Locate the cell with the specified text and output its [X, Y] center coordinate. 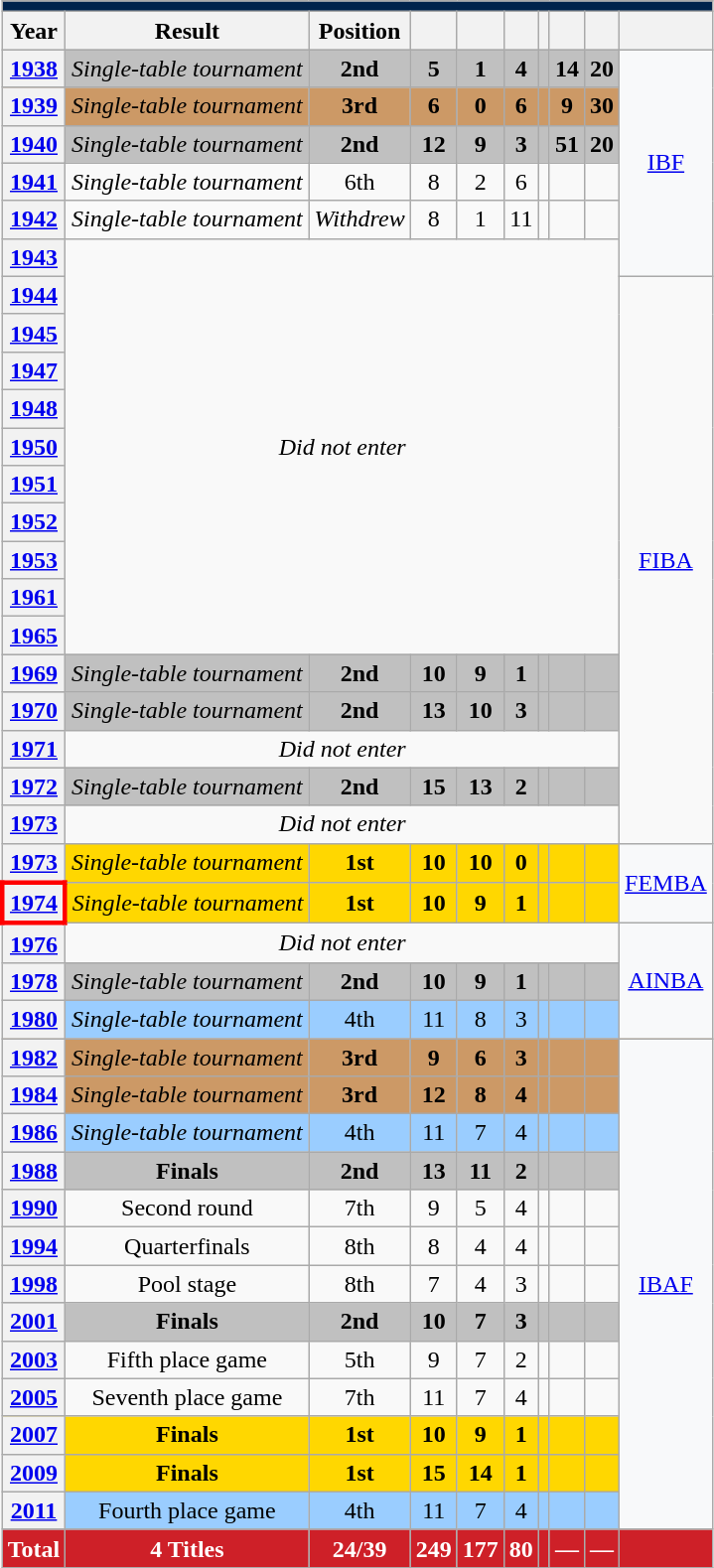
1944 [34, 295]
2011 [34, 1510]
FEMBA [666, 884]
2003 [34, 1359]
1986 [34, 1133]
1951 [34, 485]
Year [34, 31]
1980 [34, 1019]
1982 [34, 1058]
1970 [34, 711]
177 [481, 1548]
1953 [34, 560]
1972 [34, 786]
51 [566, 144]
1965 [34, 636]
IBAF [666, 1285]
Second round [187, 1209]
1943 [34, 257]
30 [602, 106]
1990 [34, 1209]
1988 [34, 1171]
1948 [34, 408]
Total [34, 1548]
1974 [34, 904]
2009 [34, 1473]
1945 [34, 333]
1941 [34, 182]
80 [520, 1548]
AINBA [666, 981]
249 [433, 1548]
Fifth place game [187, 1359]
Seventh place game [187, 1397]
1994 [34, 1246]
2007 [34, 1435]
FIBA [666, 560]
1938 [34, 69]
1952 [34, 522]
1998 [34, 1284]
1969 [34, 673]
Quarterfinals [187, 1246]
1961 [34, 598]
1939 [34, 106]
5th [359, 1359]
6th [359, 182]
Fourth place game [187, 1510]
24/39 [359, 1548]
1984 [34, 1095]
1950 [34, 446]
Result [187, 31]
1978 [34, 981]
Withdrew [359, 219]
1976 [34, 943]
1947 [34, 370]
Position [359, 31]
4 Titles [187, 1548]
Pool stage [187, 1284]
IBF [666, 163]
1940 [34, 144]
2005 [34, 1397]
1971 [34, 749]
2001 [34, 1322]
1942 [34, 219]
